Determine the [x, y] coordinate at the center of the cell enclosing the given text.  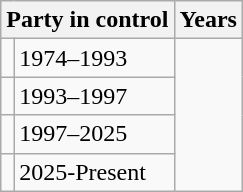
1974–1993 [94, 58]
2025-Present [94, 172]
Years [208, 20]
1993–1997 [94, 96]
Party in control [88, 20]
1997–2025 [94, 134]
